Return the [x, y] coordinate for the center point of the cell that contains the specified text.  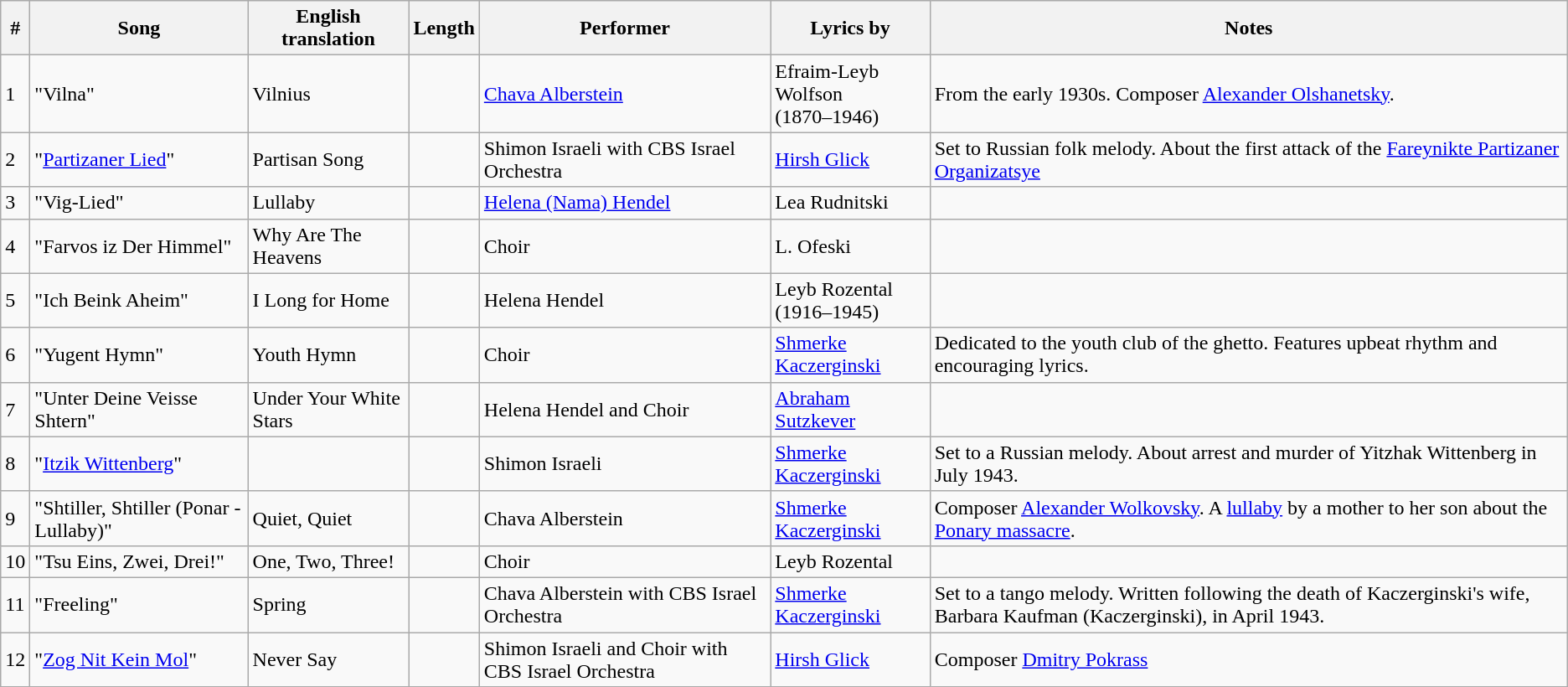
"Yugent Hymn" [139, 355]
Set to a Russian melody. About arrest and murder of Yitzhak Wittenberg in July 1943. [1248, 464]
9 [15, 518]
"Vilna" [139, 94]
English translation [328, 28]
One, Two, Three! [328, 561]
4 [15, 246]
Leyb Rozental [850, 561]
Spring [328, 605]
Shimon Israeli and Choir with CBS Israel Orchestra [625, 659]
11 [15, 605]
"Unter Deine Veisse Shtern" [139, 409]
"Itzik Wittenberg" [139, 464]
Shimon Israeli [625, 464]
Length [444, 28]
Notes [1248, 28]
Leyb Rozental (1916–1945) [850, 300]
Partisan Song [328, 159]
7 [15, 409]
Why Are The Heavens [328, 246]
L. Ofeski [850, 246]
5 [15, 300]
"Vig-Lied" [139, 203]
"Freeling" [139, 605]
"Farvos iz Der Himmel" [139, 246]
Shimon Israeli with CBS Israel Orchestra [625, 159]
"Partizaner Lied" [139, 159]
Never Say [328, 659]
Quiet, Quiet [328, 518]
Set to a tango melody. Written following the death of Kaczerginski's wife, Barbara Kaufman (Kaczerginski), in April 1943. [1248, 605]
Chava Alberstein with CBS Israel Orchestra [625, 605]
I Long for Home [328, 300]
12 [15, 659]
8 [15, 464]
# [15, 28]
3 [15, 203]
Song [139, 28]
Set to Russian folk melody. About the first attack of the Fareynikte Partizaner Organizatsye [1248, 159]
Helena (Nama) Hendel [625, 203]
10 [15, 561]
1 [15, 94]
2 [15, 159]
Dedicated to the youth club of the ghetto. Features upbeat rhythm and encouraging lyrics. [1248, 355]
Helena Hendel and Choir [625, 409]
From the early 1930s. Composer Alexander Olshanetsky. [1248, 94]
Efraim-Leyb Wolfson(1870–1946) [850, 94]
"Ich Beink Aheim" [139, 300]
Lullaby [328, 203]
Youth Hymn [328, 355]
Lea Rudnitski [850, 203]
Abraham Sutzkever [850, 409]
"Zog Nit Kein Mol" [139, 659]
Composer Dmitry Pokrass [1248, 659]
Under Your White Stars [328, 409]
Helena Hendel [625, 300]
Composer Alexander Wolkovsky. A lullaby by a mother to her son about the Ponary massacre. [1248, 518]
"Shtiller, Shtiller (Ponar - Lullaby)" [139, 518]
Vilnius [328, 94]
6 [15, 355]
"Tsu Eins, Zwei, Drei!" [139, 561]
Lyrics by [850, 28]
Performer [625, 28]
